Identify which cell holds the provided text, then report its (X, Y) central coordinate. 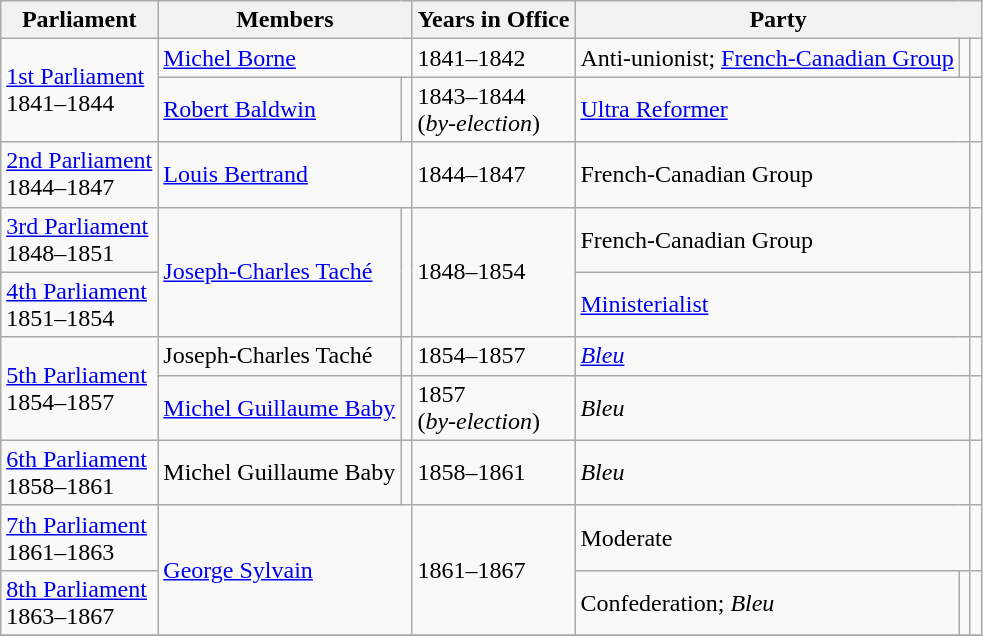
Parliament (80, 20)
1st Parliament1841–1844 (80, 90)
1843–1844 (by-election) (494, 110)
Confederation; Bleu (767, 602)
1861–1867 (494, 570)
1857 (by-election) (494, 408)
Robert Baldwin (280, 110)
1844–1847 (494, 174)
1848–1854 (494, 272)
3rd Parliament 1848–1851 (80, 240)
8th Parliament 1863–1867 (80, 602)
Ultra Reformer (772, 110)
1858–1861 (494, 472)
Members (285, 20)
1854–1857 (494, 356)
Party (778, 20)
George Sylvain (285, 570)
6th Parliament 1858–1861 (80, 472)
Louis Bertrand (285, 174)
Ministerialist (772, 304)
5th Parliament 1854–1857 (80, 388)
1841–1842 (494, 58)
4th Parliament 1851–1854 (80, 304)
Years in Office (494, 20)
Moderate (772, 538)
2nd Parliament 1844–1847 (80, 174)
Michel Borne (285, 58)
7th Parliament 1861–1863 (80, 538)
Anti-unionist; French-Canadian Group (767, 58)
